Locate the cell with the specified text and output its (X, Y) center coordinate. 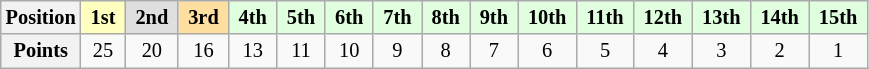
3 (721, 51)
20 (152, 51)
11 (301, 51)
10 (349, 51)
13th (721, 17)
1 (838, 51)
7 (494, 51)
16 (203, 51)
3rd (203, 17)
4th (253, 17)
8 (446, 51)
9th (494, 17)
25 (104, 51)
12th (663, 17)
Points (41, 51)
2 (779, 51)
1st (104, 17)
14th (779, 17)
15th (838, 17)
5th (301, 17)
6 (547, 51)
6th (349, 17)
11th (604, 17)
10th (547, 17)
9 (397, 51)
7th (397, 17)
13 (253, 51)
Position (41, 17)
2nd (152, 17)
8th (446, 17)
5 (604, 51)
4 (663, 51)
